Search for the cell housing the specified text and yield its (X, Y) center coordinate. 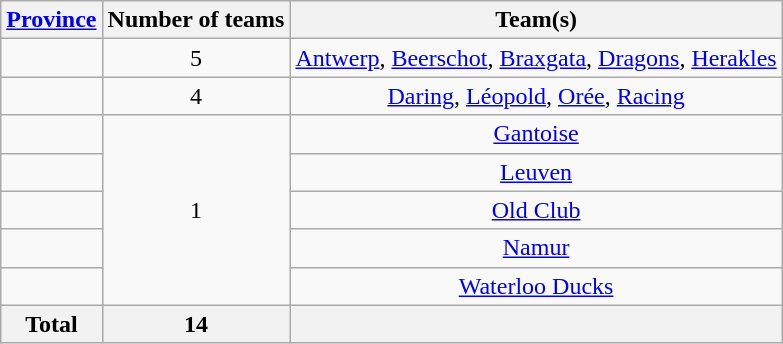
1 (196, 210)
Total (52, 324)
Number of teams (196, 20)
Old Club (536, 210)
Namur (536, 248)
Daring, Léopold, Orée, Racing (536, 96)
14 (196, 324)
Team(s) (536, 20)
Gantoise (536, 134)
Waterloo Ducks (536, 286)
Leuven (536, 172)
Province (52, 20)
4 (196, 96)
Antwerp, Beerschot, Braxgata, Dragons, Herakles (536, 58)
5 (196, 58)
